Detect which cell encompasses the target text, then output its (x, y) center coordinate. 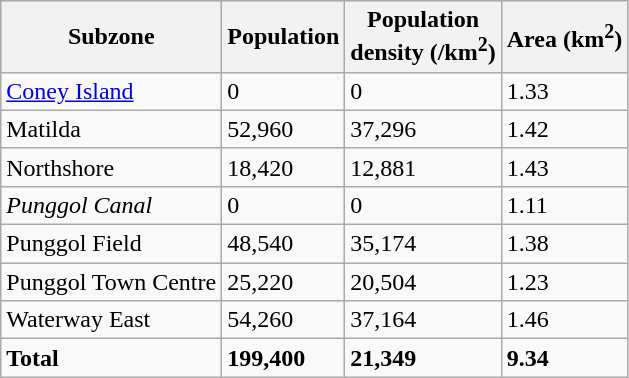
Punggol Field (112, 244)
1.38 (564, 244)
54,260 (284, 320)
1.11 (564, 205)
Coney Island (112, 91)
18,420 (284, 167)
Population (284, 37)
1.33 (564, 91)
Subzone (112, 37)
1.43 (564, 167)
Punggol Town Centre (112, 282)
Matilda (112, 129)
Northshore (112, 167)
37,296 (423, 129)
20,504 (423, 282)
Waterway East (112, 320)
21,349 (423, 358)
35,174 (423, 244)
25,220 (284, 282)
Punggol Canal (112, 205)
Area (km2) (564, 37)
199,400 (284, 358)
1.46 (564, 320)
12,881 (423, 167)
1.23 (564, 282)
1.42 (564, 129)
52,960 (284, 129)
9.34 (564, 358)
Populationdensity (/km2) (423, 37)
48,540 (284, 244)
Total (112, 358)
37,164 (423, 320)
